Identify which cell holds the provided text, then report its (X, Y) central coordinate. 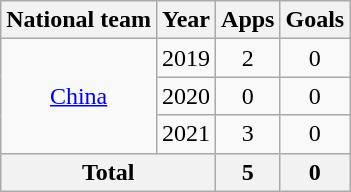
Apps (248, 20)
5 (248, 172)
2019 (186, 58)
2 (248, 58)
China (79, 96)
Goals (315, 20)
2021 (186, 134)
2020 (186, 96)
Year (186, 20)
Total (108, 172)
3 (248, 134)
National team (79, 20)
